Capture the cell that displays the provided text and extract its [x, y] central coordinate. 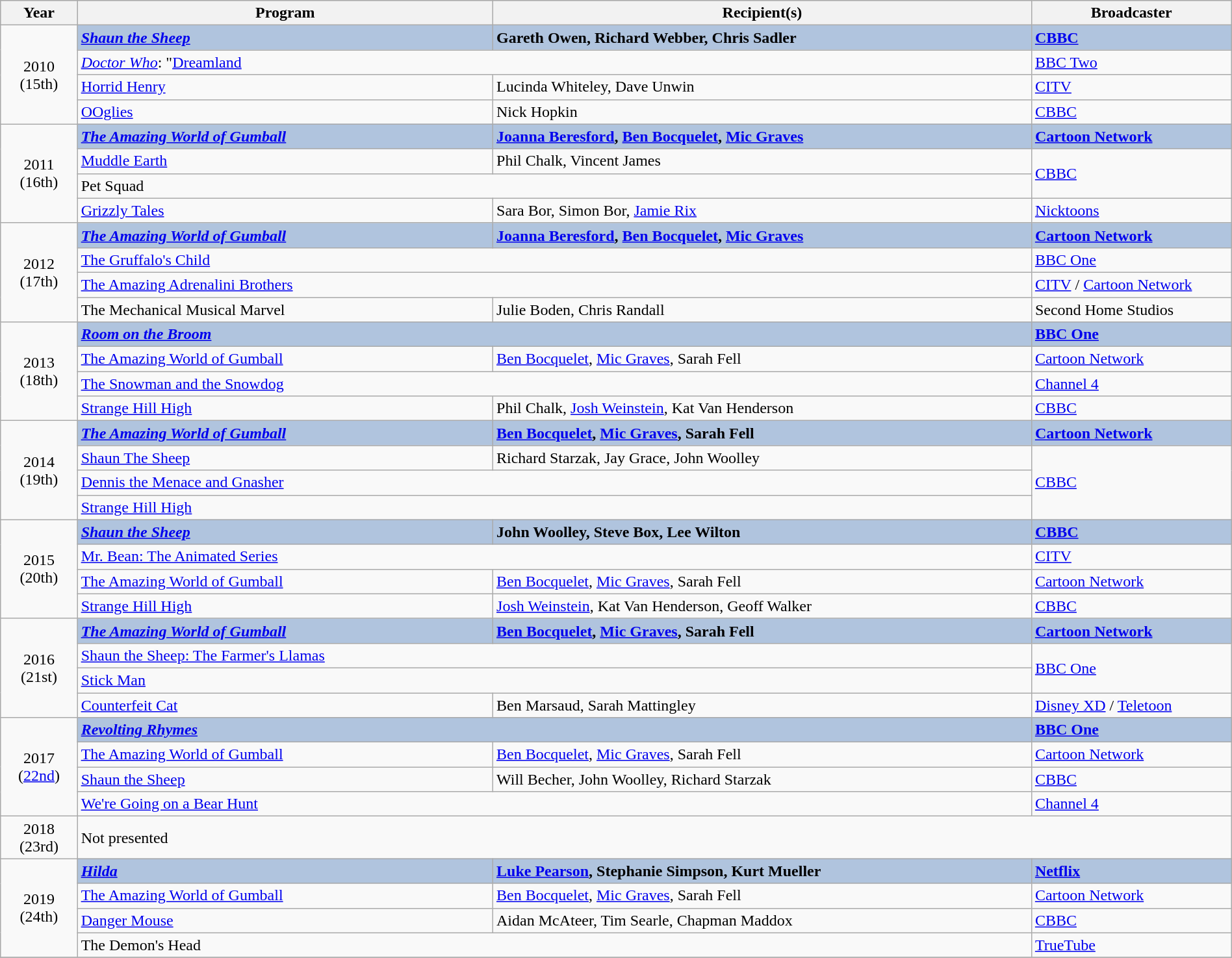
Revolting Rhymes [554, 730]
Second Home Studios [1131, 310]
Richard Starzak, Jay Grace, John Woolley [763, 458]
Disney XD / Teletoon [1131, 705]
We're Going on a Bear Hunt [554, 804]
Nick Hopkin [763, 112]
Horrid Henry [285, 87]
2011(16th) [39, 173]
The Snowman and the Snowdog [554, 384]
Luke Pearson, Stephanie Simpson, Kurt Mueller [763, 871]
Pet Squad [554, 186]
2016(21st) [39, 668]
Dennis the Menace and Gnasher [554, 483]
BBC Two [1131, 62]
CITV / Cartoon Network [1131, 284]
Hilda [285, 871]
Phil Chalk, Vincent James [763, 161]
Room on the Broom [554, 334]
Counterfeit Cat [285, 705]
2019(24th) [39, 908]
Shaun The Sheep [285, 458]
Julie Boden, Chris Randall [763, 310]
Year [39, 13]
Aidan McAteer, Tim Searle, Chapman Maddox [763, 920]
Doctor Who: "Dreamland [554, 62]
Grizzly Tales [285, 210]
OOglies [285, 112]
2017(22nd) [39, 767]
Phil Chalk, Josh Weinstein, Kat Van Henderson [763, 409]
Muddle Earth [285, 161]
Lucinda Whiteley, Dave Unwin [763, 87]
Stick Man [554, 680]
Shaun the Sheep: The Farmer's Llamas [554, 655]
The Demon's Head [554, 945]
Will Becher, John Woolley, Richard Starzak [763, 779]
2014(19th) [39, 470]
Not presented [654, 838]
John Woolley, Steve Box, Lee Wilton [763, 532]
Danger Mouse [285, 920]
Netflix [1131, 871]
Mr. Bean: The Animated Series [554, 557]
2010(15th) [39, 75]
2013(18th) [39, 372]
Nicktoons [1131, 210]
Ben Marsaud, Sarah Mattingley [763, 705]
Sara Bor, Simon Bor, Jamie Rix [763, 210]
Josh Weinstein, Kat Van Henderson, Geoff Walker [763, 606]
2018(23rd) [39, 838]
The Gruffalo's Child [554, 260]
2012(17th) [39, 272]
The Amazing Adrenalini Brothers [554, 284]
Broadcaster [1131, 13]
Gareth Owen, Richard Webber, Chris Sadler [763, 38]
TrueTube [1131, 945]
2015(20th) [39, 569]
Recipient(s) [763, 13]
The Mechanical Musical Marvel [285, 310]
Program [285, 13]
